Determine the [x, y] coordinate at the center of the cell enclosing the given text.  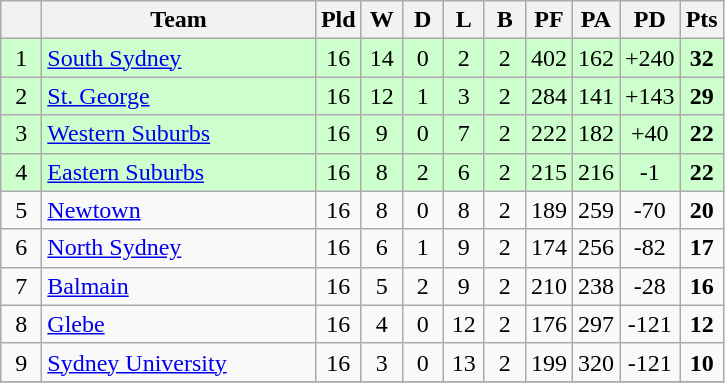
B [504, 20]
174 [548, 248]
-82 [650, 248]
256 [596, 248]
PD [650, 20]
238 [596, 286]
259 [596, 210]
141 [596, 96]
+40 [650, 134]
Eastern Suburbs [179, 172]
Balmain [179, 286]
14 [382, 58]
PF [548, 20]
29 [702, 96]
-1 [650, 172]
284 [548, 96]
13 [464, 362]
Pld [338, 20]
210 [548, 286]
222 [548, 134]
10 [702, 362]
St. George [179, 96]
182 [596, 134]
20 [702, 210]
199 [548, 362]
Glebe [179, 324]
Team [179, 20]
32 [702, 58]
297 [596, 324]
Newtown [179, 210]
South Sydney [179, 58]
176 [548, 324]
+240 [650, 58]
320 [596, 362]
189 [548, 210]
Pts [702, 20]
402 [548, 58]
D [422, 20]
L [464, 20]
North Sydney [179, 248]
Sydney University [179, 362]
216 [596, 172]
215 [548, 172]
-70 [650, 210]
162 [596, 58]
PA [596, 20]
-28 [650, 286]
Western Suburbs [179, 134]
W [382, 20]
+143 [650, 96]
17 [702, 248]
